Determine the [x, y] coordinate at the center of the cell enclosing the given text.  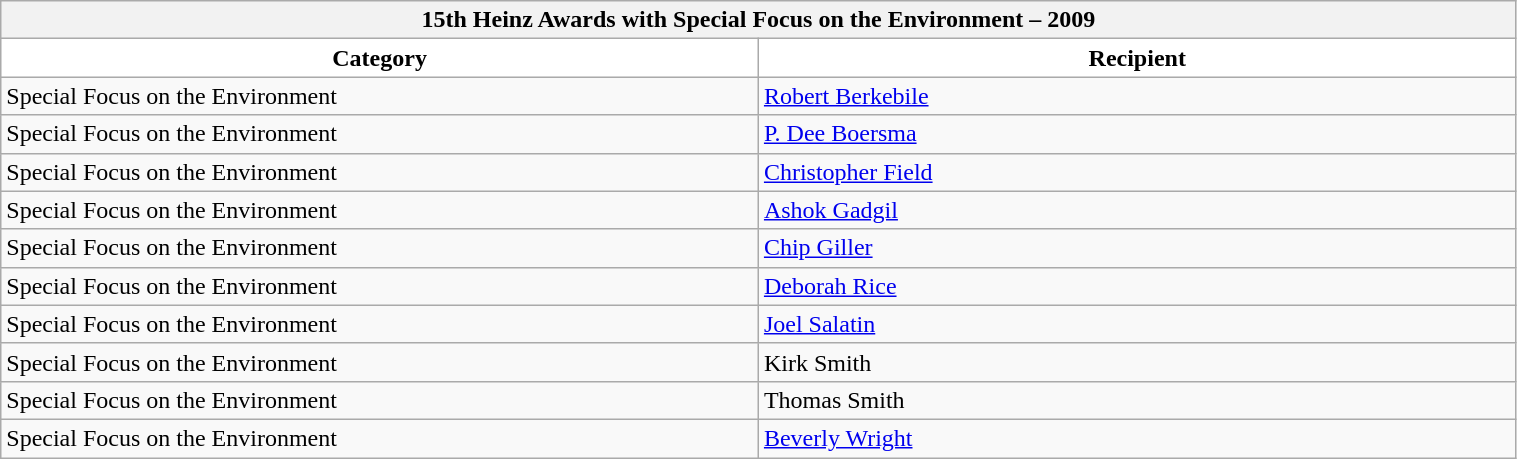
Chip Giller [1137, 248]
Deborah Rice [1137, 286]
P. Dee Boersma [1137, 134]
Beverly Wright [1137, 438]
Thomas Smith [1137, 400]
Recipient [1137, 58]
Joel Salatin [1137, 324]
Ashok Gadgil [1137, 210]
Category [380, 58]
Christopher Field [1137, 172]
Robert Berkebile [1137, 96]
Kirk Smith [1137, 362]
15th Heinz Awards with Special Focus on the Environment – 2009 [758, 20]
